Determine the [x, y] coordinate at the center of the cell enclosing the given text.  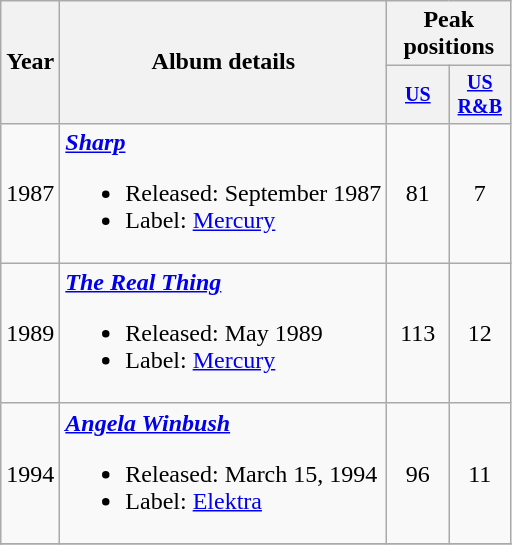
1994 [30, 473]
USR&B [480, 94]
The Real ThingReleased: May 1989Label: Mercury [224, 333]
SharpReleased: September 1987Label: Mercury [224, 193]
1989 [30, 333]
1987 [30, 193]
81 [418, 193]
Year [30, 62]
Peak positions [449, 34]
Album details [224, 62]
12 [480, 333]
11 [480, 473]
96 [418, 473]
US [418, 94]
113 [418, 333]
Angela WinbushReleased: March 15, 1994Label: Elektra [224, 473]
7 [480, 193]
